Determine the [x, y] coordinate at the center of the cell enclosing the given text.  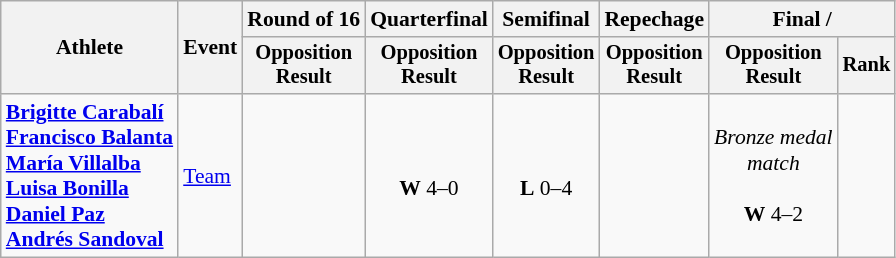
L 0–4 [546, 176]
Rank [867, 66]
Athlete [90, 48]
Quarterfinal [429, 19]
Round of 16 [304, 19]
Event [210, 48]
Team [210, 176]
W 4–0 [429, 176]
Final / [802, 19]
Brigitte CarabalíFrancisco BalantaMaría VillalbaLuisa BonillaDaniel PazAndrés Sandoval [90, 176]
Semifinal [546, 19]
Repechage [654, 19]
Bronze medalmatchW 4–2 [774, 176]
